Return (X, Y) of the center of cell containing provided text 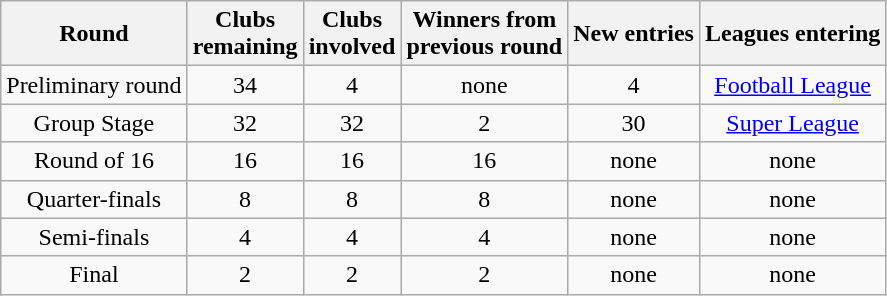
Round of 16 (94, 161)
30 (634, 123)
34 (245, 85)
Quarter-finals (94, 199)
Clubsinvolved (352, 34)
Leagues entering (792, 34)
Semi-finals (94, 237)
Group Stage (94, 123)
Winners from previous round (484, 34)
Clubsremaining (245, 34)
Super League (792, 123)
Preliminary round (94, 85)
Round (94, 34)
Football League (792, 85)
New entries (634, 34)
Final (94, 275)
